Search for the cell housing the specified text and yield its (X, Y) center coordinate. 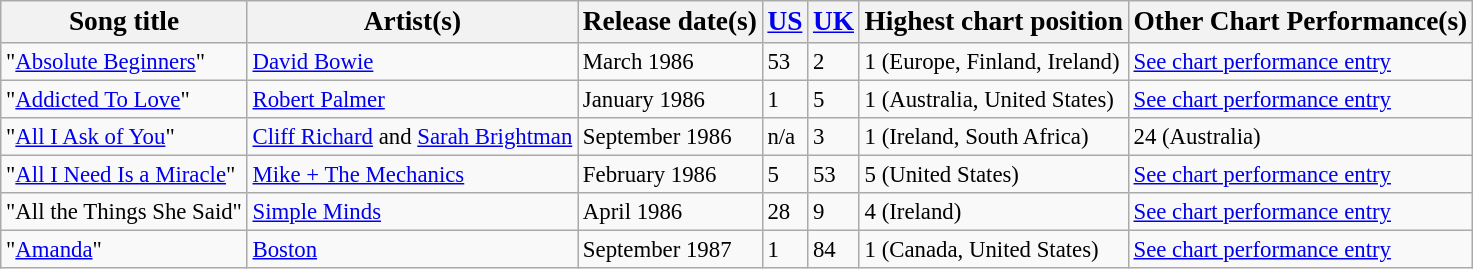
David Bowie (412, 62)
3 (834, 137)
September 1987 (670, 250)
Robert Palmer (412, 100)
Mike + The Mechanics (412, 175)
Artist(s) (412, 22)
5 (United States) (994, 175)
84 (834, 250)
"Amanda" (124, 250)
April 1986 (670, 212)
US (785, 22)
"All I Ask of You" (124, 137)
"All I Need Is a Miracle" (124, 175)
Song title (124, 22)
January 1986 (670, 100)
1 (Australia, United States) (994, 100)
"Absolute Beginners" (124, 62)
28 (785, 212)
"All the Things She Said" (124, 212)
UK (834, 22)
February 1986 (670, 175)
4 (Ireland) (994, 212)
n/a (785, 137)
March 1986 (670, 62)
September 1986 (670, 137)
24 (Australia) (1300, 137)
Other Chart Performance(s) (1300, 22)
Boston (412, 250)
Release date(s) (670, 22)
"Addicted To Love" (124, 100)
1 (Ireland, South Africa) (994, 137)
Cliff Richard and Sarah Brightman (412, 137)
Highest chart position (994, 22)
2 (834, 62)
1 (Europe, Finland, Ireland) (994, 62)
1 (Canada, United States) (994, 250)
9 (834, 212)
Simple Minds (412, 212)
